Provide the [X, Y] coordinate of the cell's center where the given text is located.  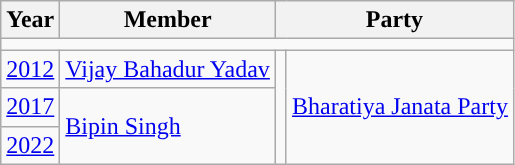
Year [30, 20]
Bharatiya Janata Party [400, 107]
Bipin Singh [168, 126]
Vijay Bahadur Yadav [168, 69]
Member [168, 20]
2012 [30, 69]
2017 [30, 107]
Party [394, 20]
2022 [30, 145]
